Detect which cell encompasses the target text, then output its (X, Y) center coordinate. 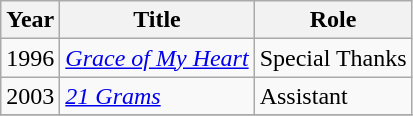
2003 (30, 96)
Year (30, 20)
Special Thanks (333, 58)
Grace of My Heart (157, 58)
Role (333, 20)
Title (157, 20)
21 Grams (157, 96)
Assistant (333, 96)
1996 (30, 58)
